Find where the given text appears and provide that cell's center as (x, y) coordinate. 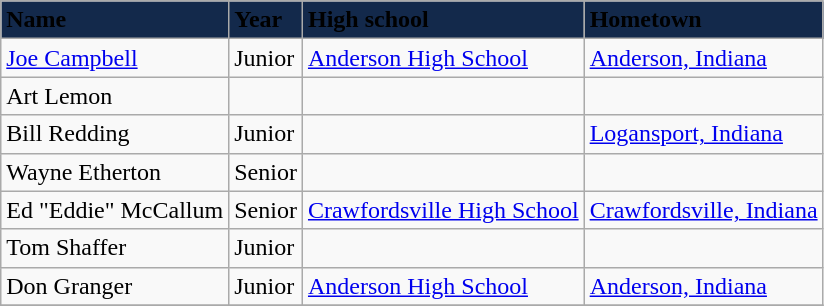
Year (266, 20)
Tom Shaffer (115, 248)
Art Lemon (115, 96)
Don Granger (115, 286)
Bill Redding (115, 134)
Logansport, Indiana (704, 134)
Joe Campbell (115, 58)
Crawfordsville High School (443, 210)
Crawfordsville, Indiana (704, 210)
Hometown (704, 20)
Name (115, 20)
Ed "Eddie" McCallum (115, 210)
High school (443, 20)
Wayne Etherton (115, 172)
